Return (x, y) of the center of cell containing provided text 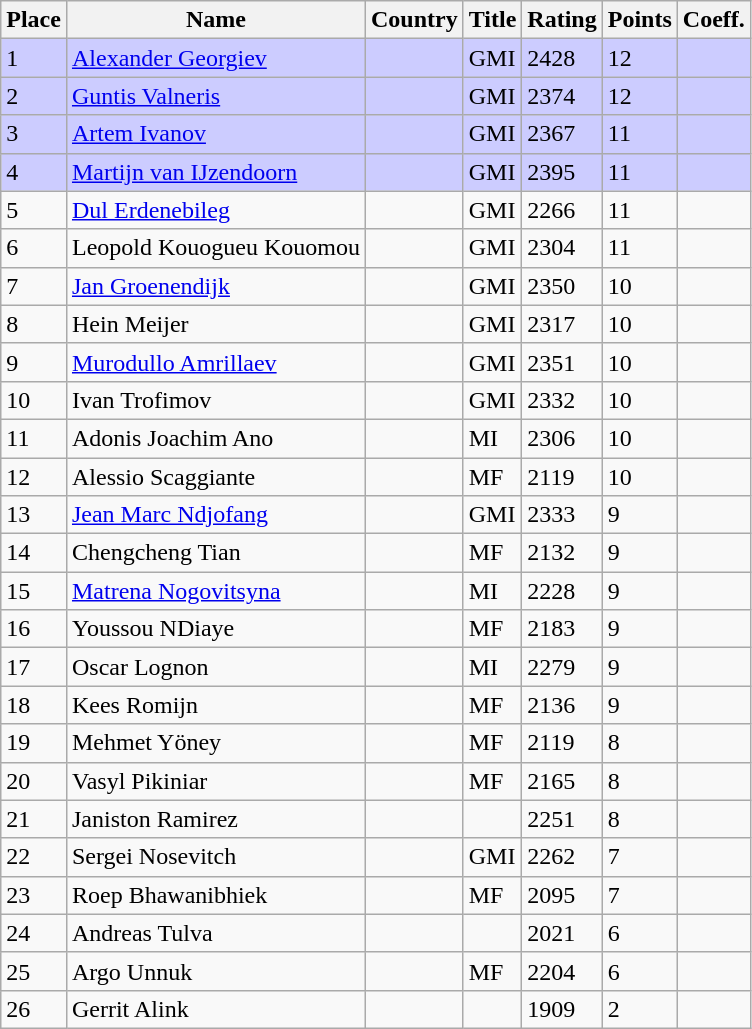
Roep Bhawanibhiek (216, 895)
Youssou NDiaye (216, 629)
Janiston Ramirez (216, 819)
1 (34, 58)
2306 (562, 438)
2251 (562, 819)
2132 (562, 553)
25 (34, 971)
Gerrit Alink (216, 1009)
Title (492, 20)
23 (34, 895)
Jean Marc Ndjofang (216, 515)
5 (34, 210)
2095 (562, 895)
Name (216, 20)
Hein Meijer (216, 324)
2165 (562, 781)
Place (34, 20)
24 (34, 933)
2262 (562, 857)
Martijn van IJzendoorn (216, 172)
3 (34, 134)
Artem Ivanov (216, 134)
15 (34, 591)
Chengcheng Tian (216, 553)
2350 (562, 286)
2021 (562, 933)
18 (34, 705)
Ivan Trofimov (216, 400)
14 (34, 553)
1909 (562, 1009)
2428 (562, 58)
Alessio Scaggiante (216, 477)
2183 (562, 629)
20 (34, 781)
2351 (562, 362)
2317 (562, 324)
2374 (562, 96)
Vasyl Pikiniar (216, 781)
2304 (562, 248)
17 (34, 667)
Coeff. (714, 20)
Points (640, 20)
Alexander Georgiev (216, 58)
Rating (562, 20)
2367 (562, 134)
2333 (562, 515)
4 (34, 172)
Argo Unnuk (216, 971)
13 (34, 515)
Jan Groenendijk (216, 286)
Leopold Kouogueu Kouomou (216, 248)
2266 (562, 210)
Guntis Valneris (216, 96)
Adonis Joachim Ano (216, 438)
2136 (562, 705)
2228 (562, 591)
2279 (562, 667)
Oscar Lognon (216, 667)
2395 (562, 172)
16 (34, 629)
Matrena Nogovitsyna (216, 591)
19 (34, 743)
2204 (562, 971)
Sergei Nosevitch (216, 857)
Kees Romijn (216, 705)
2332 (562, 400)
21 (34, 819)
Dul Erdenebileg (216, 210)
Country (414, 20)
22 (34, 857)
26 (34, 1009)
Murodullo Amrillaev (216, 362)
Andreas Tulva (216, 933)
Mehmet Yöney (216, 743)
